Return (X, Y) of the center of cell containing provided text 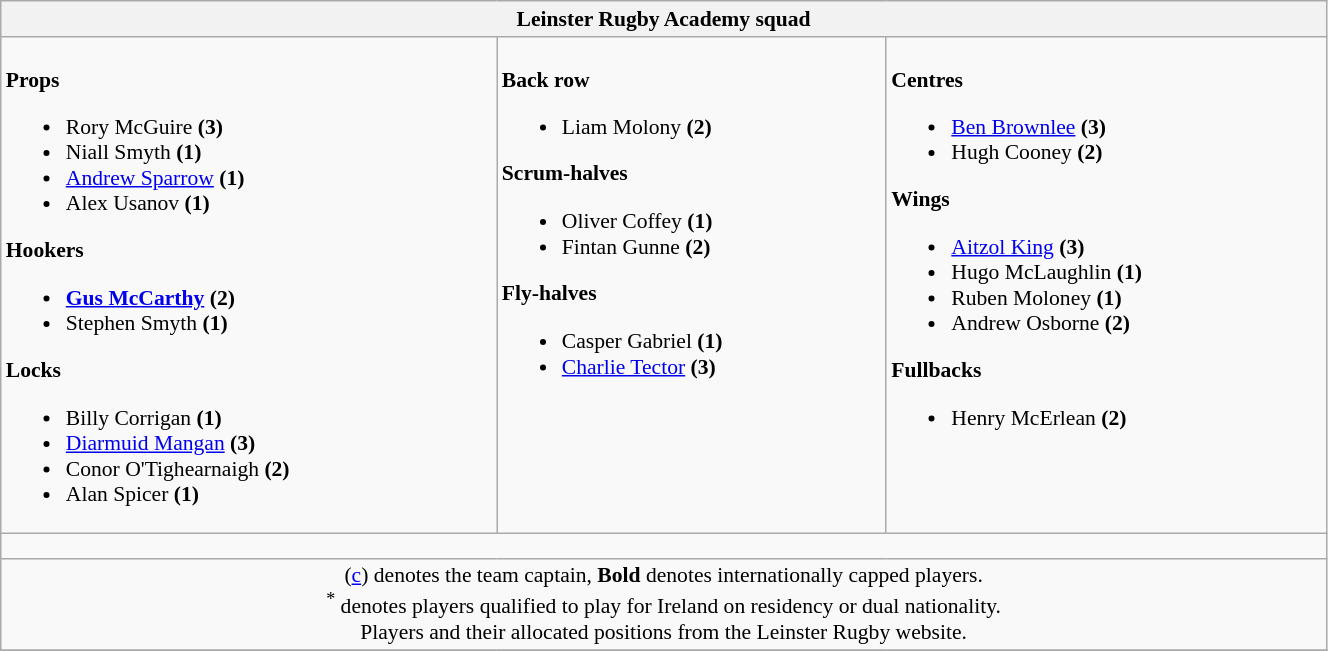
Leinster Rugby Academy squad (664, 19)
Centres Ben Brownlee (3) Hugh Cooney (2)Wings Aitzol King (3) Hugo McLaughlin (1) Ruben Moloney (1) Andrew Osborne (2)Fullbacks Henry McErlean (2) (1106, 286)
Back row Liam Molony (2)Scrum-halves Oliver Coffey (1) Fintan Gunne (2)Fly-halves Casper Gabriel (1) Charlie Tector (3) (692, 286)
